Search for the cell housing the specified text and yield its (X, Y) center coordinate. 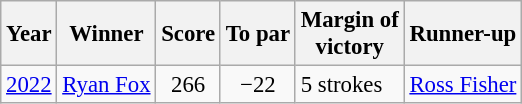
Ross Fisher (463, 85)
Margin ofvictory (350, 34)
5 strokes (350, 85)
Runner-up (463, 34)
2022 (29, 85)
Ryan Fox (106, 85)
To par (258, 34)
−22 (258, 85)
Score (188, 34)
Winner (106, 34)
Year (29, 34)
266 (188, 85)
